Locate the cell with the specified text and output its [X, Y] center coordinate. 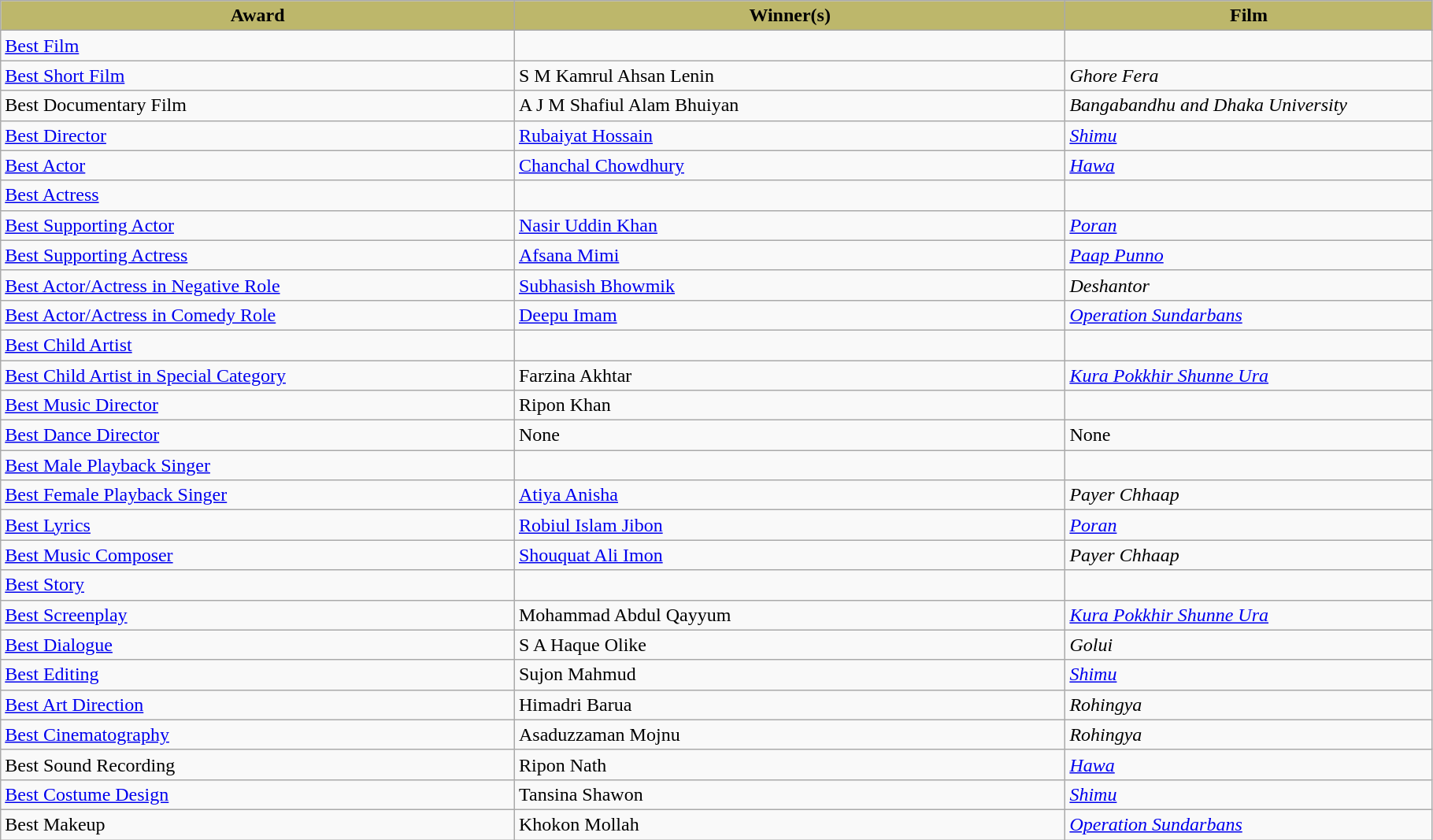
Robiul Islam Jibon [789, 525]
Khokon Mollah [789, 824]
Best Actor [258, 165]
Deshantor [1249, 285]
Deepu Imam [789, 315]
Ghore Fera [1249, 76]
Himadri Barua [789, 705]
Best Lyrics [258, 525]
Best Music Director [258, 405]
Best Editing [258, 675]
Best Sound Recording [258, 764]
Ripon Nath [789, 764]
Best Female Playback Singer [258, 495]
Film [1249, 16]
S M Kamrul Ahsan Lenin [789, 76]
Paap Punno [1249, 255]
Best Dance Director [258, 435]
Nasir Uddin Khan [789, 225]
Best Child Artist [258, 345]
Best Director [258, 135]
Sujon Mahmud [789, 675]
Tansina Shawon [789, 794]
Best Costume Design [258, 794]
Ripon Khan [789, 405]
Best Story [258, 585]
Afsana Mimi [789, 255]
S A Haque Olike [789, 645]
Best Cinematography [258, 735]
Rubaiyat Hossain [789, 135]
Shouquat Ali Imon [789, 555]
Best Supporting Actress [258, 255]
Golui [1249, 645]
Winner(s) [789, 16]
Chanchal Chowdhury [789, 165]
Best Screenplay [258, 615]
Best Actress [258, 195]
A J M Shafiul Alam Bhuiyan [789, 105]
Best Supporting Actor [258, 225]
Best Documentary Film [258, 105]
Asaduzzaman Mojnu [789, 735]
Best Art Direction [258, 705]
Best Child Artist in Special Category [258, 376]
Best Makeup [258, 824]
Farzina Akhtar [789, 376]
Best Male Playback Singer [258, 465]
Atiya Anisha [789, 495]
Award [258, 16]
Subhasish Bhowmik [789, 285]
Best Music Composer [258, 555]
Bangabandhu and Dhaka University [1249, 105]
Best Dialogue [258, 645]
Mohammad Abdul Qayyum [789, 615]
Best Film [258, 46]
Best Short Film [258, 76]
Best Actor/Actress in Negative Role [258, 285]
Best Actor/Actress in Comedy Role [258, 315]
